From the cell containing the given text, extract its center point as (x, y) coordinate. 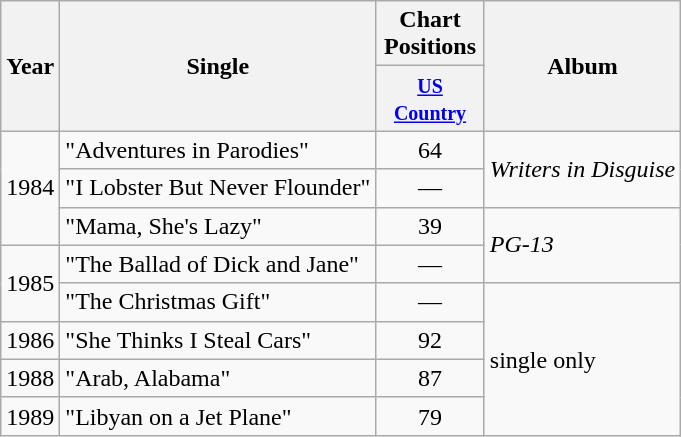
Album (582, 66)
"Libyan on a Jet Plane" (218, 416)
"I Lobster But Never Flounder" (218, 188)
"The Christmas Gift" (218, 302)
1989 (30, 416)
single only (582, 359)
Year (30, 66)
39 (430, 226)
79 (430, 416)
1988 (30, 378)
US Country (430, 98)
PG-13 (582, 245)
Writers in Disguise (582, 169)
1984 (30, 188)
1985 (30, 283)
64 (430, 150)
"Arab, Alabama" (218, 378)
"Adventures in Parodies" (218, 150)
Single (218, 66)
1986 (30, 340)
"She Thinks I Steal Cars" (218, 340)
Chart Positions (430, 34)
"The Ballad of Dick and Jane" (218, 264)
92 (430, 340)
87 (430, 378)
"Mama, She's Lazy" (218, 226)
